Return [X, Y] of the center of cell containing provided text 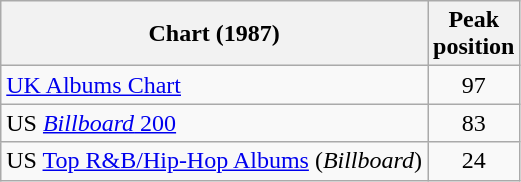
Peakposition [474, 34]
83 [474, 123]
UK Albums Chart [214, 85]
Chart (1987) [214, 34]
US Top R&B/Hip-Hop Albums (Billboard) [214, 161]
US Billboard 200 [214, 123]
24 [474, 161]
97 [474, 85]
